Output the (X, Y) coordinate of the center of the cell containing the given text.  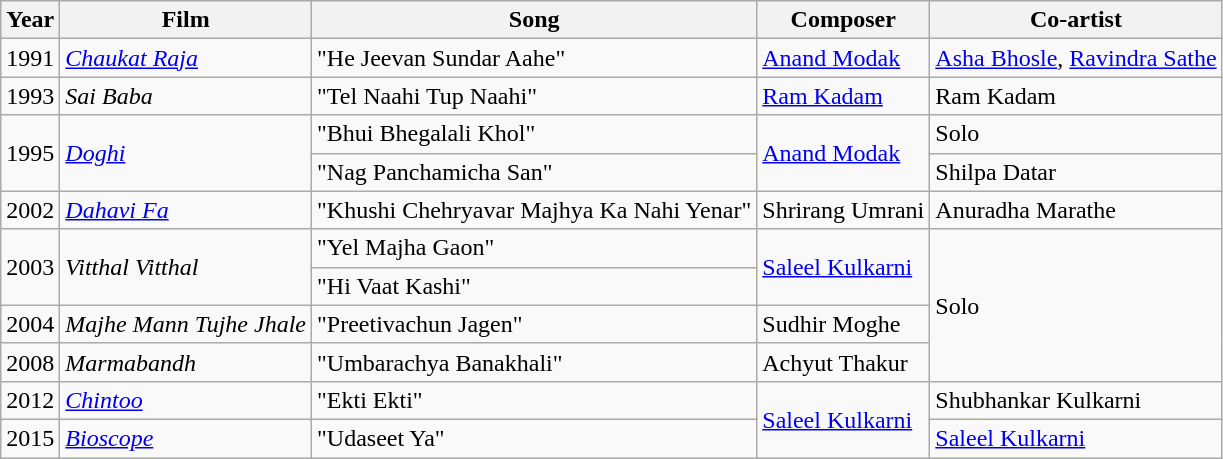
2015 (30, 438)
"Hi Vaat Kashi" (534, 286)
"He Jeevan Sundar Aahe" (534, 58)
Marmabandh (186, 362)
"Ekti Ekti" (534, 400)
Film (186, 20)
Composer (844, 20)
Shrirang Umrani (844, 210)
"Khushi Chehryavar Majhya Ka Nahi Yenar" (534, 210)
"Udaseet Ya" (534, 438)
2002 (30, 210)
"Yel Majha Gaon" (534, 248)
Shilpa Datar (1076, 172)
Anuradha Marathe (1076, 210)
"Preetivachun Jagen" (534, 324)
Chintoo (186, 400)
2003 (30, 267)
"Bhui Bhegalali Khol" (534, 134)
Majhe Mann Tujhe Jhale (186, 324)
Co-artist (1076, 20)
Achyut Thakur (844, 362)
Doghi (186, 153)
Sai Baba (186, 96)
"Umbarachya Banakhali" (534, 362)
Bioscope (186, 438)
"Nag Panchamicha San" (534, 172)
Year (30, 20)
2012 (30, 400)
2004 (30, 324)
Shubhankar Kulkarni (1076, 400)
Chaukat Raja (186, 58)
"Tel Naahi Tup Naahi" (534, 96)
2008 (30, 362)
Asha Bhosle, Ravindra Sathe (1076, 58)
1995 (30, 153)
Song (534, 20)
Sudhir Moghe (844, 324)
Vitthal Vitthal (186, 267)
1993 (30, 96)
Dahavi Fa (186, 210)
1991 (30, 58)
